For the text-containing cell, return its midpoint in [X, Y] coordinate format. 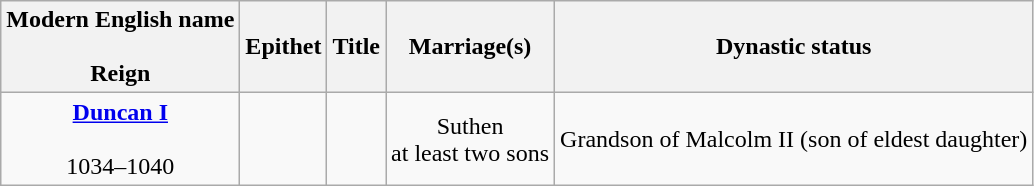
Epithet [284, 47]
Duncan I1034–1040 [120, 139]
Dynastic status [794, 47]
Marriage(s) [470, 47]
Grandson of Malcolm II (son of eldest daughter) [794, 139]
Suthenat least two sons [470, 139]
Title [356, 47]
Modern English nameReign [120, 47]
